From the cell containing the given text, extract its center point as [x, y] coordinate. 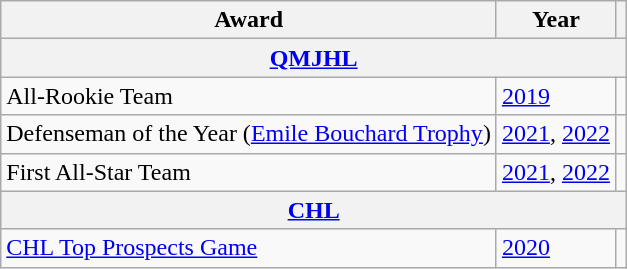
2019 [556, 96]
Defenseman of the Year (Emile Bouchard Trophy) [249, 134]
First All-Star Team [249, 172]
2020 [556, 248]
QMJHL [314, 58]
CHL [314, 210]
CHL Top Prospects Game [249, 248]
Year [556, 20]
All-Rookie Team [249, 96]
Award [249, 20]
